Return the [X, Y] coordinate for the center point of the cell that contains the specified text.  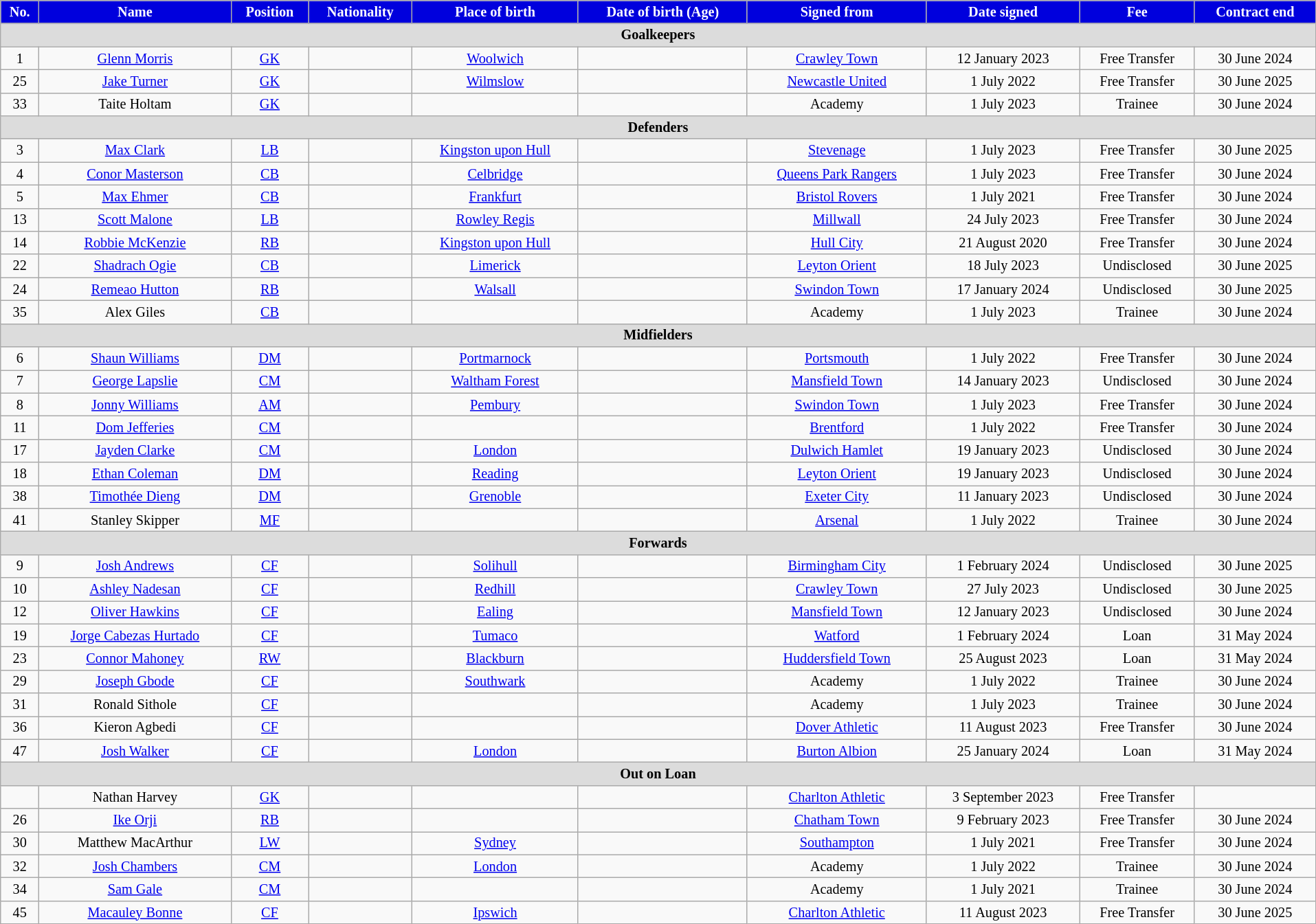
25 August 2023 [1003, 658]
Nationality [360, 12]
9 [20, 566]
Dover Athletic [837, 728]
Nathan Harvey [135, 797]
Exeter City [837, 497]
Burton Albion [837, 751]
25 January 2024 [1003, 751]
Josh Chambers [135, 866]
Oliver Hawkins [135, 612]
Jayden Clarke [135, 451]
Celbridge [495, 174]
Name [135, 12]
26 [20, 820]
29 [20, 681]
32 [20, 866]
Defenders [658, 127]
LW [269, 843]
Frankfurt [495, 196]
11 January 2023 [1003, 497]
Shadrach Ogie [135, 266]
25 [20, 81]
Newcastle United [837, 81]
Portmarnock [495, 358]
38 [20, 497]
3 September 2023 [1003, 797]
Joseph Gbode [135, 681]
Huddersfield Town [837, 658]
Sydney [495, 843]
Waltham Forest [495, 381]
Goalkeepers [658, 35]
Ike Orji [135, 820]
Place of birth [495, 12]
Taite Holtam [135, 104]
Grenoble [495, 497]
Date of birth (Age) [662, 12]
Stevenage [837, 150]
45 [20, 912]
47 [20, 751]
19 [20, 635]
Limerick [495, 266]
Ethan Coleman [135, 473]
No. [20, 12]
Portsmouth [837, 358]
11 [20, 427]
Midfielders [658, 335]
34 [20, 889]
Redhill [495, 589]
13 [20, 220]
Timothée Dieng [135, 497]
27 July 2023 [1003, 589]
Pembury [495, 405]
22 [20, 266]
Robbie McKenzie [135, 243]
Josh Walker [135, 751]
Southampton [837, 843]
33 [20, 104]
8 [20, 405]
21 August 2020 [1003, 243]
Remeao Hutton [135, 289]
Jorge Cabezas Hurtado [135, 635]
Brentford [837, 427]
Ashley Nadesan [135, 589]
Sam Gale [135, 889]
1 [20, 58]
24 July 2023 [1003, 220]
Ronald Sithole [135, 705]
10 [20, 589]
Millwall [837, 220]
Arsenal [837, 520]
Fee [1137, 12]
Forwards [658, 543]
Bristol Rovers [837, 196]
Dulwich Hamlet [837, 451]
Position [269, 12]
Wilmslow [495, 81]
Birmingham City [837, 566]
Scott Malone [135, 220]
MF [269, 520]
23 [20, 658]
Tumaco [495, 635]
17 January 2024 [1003, 289]
Stanley Skipper [135, 520]
14 January 2023 [1003, 381]
30 [20, 843]
12 [20, 612]
Alex Giles [135, 312]
AM [269, 405]
6 [20, 358]
Jake Turner [135, 81]
24 [20, 289]
14 [20, 243]
Conor Masterson [135, 174]
17 [20, 451]
Reading [495, 473]
Josh Andrews [135, 566]
4 [20, 174]
Watford [837, 635]
18 [20, 473]
Southwark [495, 681]
41 [20, 520]
Max Ehmer [135, 196]
Date signed [1003, 12]
Ealing [495, 612]
Out on Loan [658, 774]
Kieron Agbedi [135, 728]
Walsall [495, 289]
5 [20, 196]
Signed from [837, 12]
7 [20, 381]
Woolwich [495, 58]
Blackburn [495, 658]
Max Clark [135, 150]
31 [20, 705]
35 [20, 312]
Ipswich [495, 912]
18 July 2023 [1003, 266]
Glenn Morris [135, 58]
9 February 2023 [1003, 820]
3 [20, 150]
RW [269, 658]
Connor Mahoney [135, 658]
Queens Park Rangers [837, 174]
Macauley Bonne [135, 912]
Chatham Town [837, 820]
Rowley Regis [495, 220]
36 [20, 728]
Matthew MacArthur [135, 843]
Solihull [495, 566]
Jonny Williams [135, 405]
Hull City [837, 243]
George Lapslie [135, 381]
Dom Jefferies [135, 427]
Contract end [1255, 12]
Shaun Williams [135, 358]
